For the text-containing cell, return its midpoint in [X, Y] coordinate format. 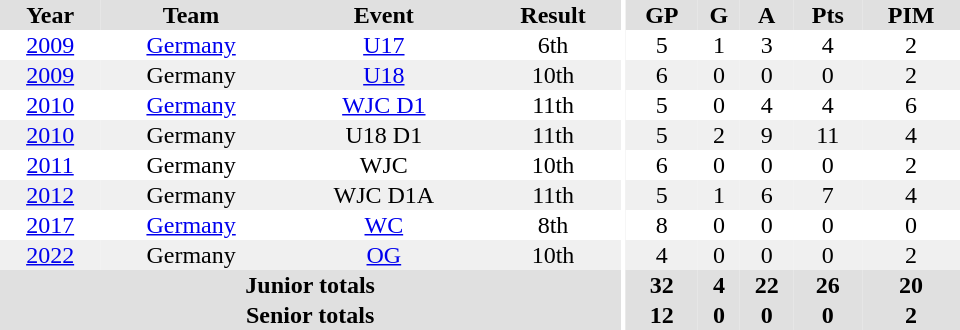
PIM [911, 15]
11 [828, 135]
3 [766, 45]
OG [384, 255]
2017 [50, 225]
Junior totals [310, 285]
U18 D1 [384, 135]
2012 [50, 195]
G [720, 15]
2022 [50, 255]
Event [384, 15]
2011 [50, 165]
Year [50, 15]
9 [766, 135]
Team [191, 15]
Result [553, 15]
7 [828, 195]
8th [553, 225]
A [766, 15]
GP [662, 15]
8 [662, 225]
WJC [384, 165]
Senior totals [310, 315]
Pts [828, 15]
U18 [384, 75]
22 [766, 285]
WJC D1A [384, 195]
WC [384, 225]
26 [828, 285]
WJC D1 [384, 105]
U17 [384, 45]
20 [911, 285]
6th [553, 45]
32 [662, 285]
12 [662, 315]
